Output the (x, y) coordinate of the center of the cell containing the given text.  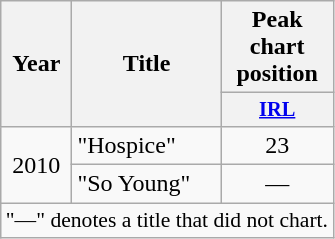
Year (36, 64)
Peak chart position (277, 47)
"Hospice" (146, 145)
2010 (36, 164)
Title (146, 64)
— (277, 184)
23 (277, 145)
"So Young" (146, 184)
IRL (277, 110)
"—" denotes a title that did not chart. (167, 221)
